Pinpoint the cell where the given text exists, returning its [x, y] midpoint coordinate. 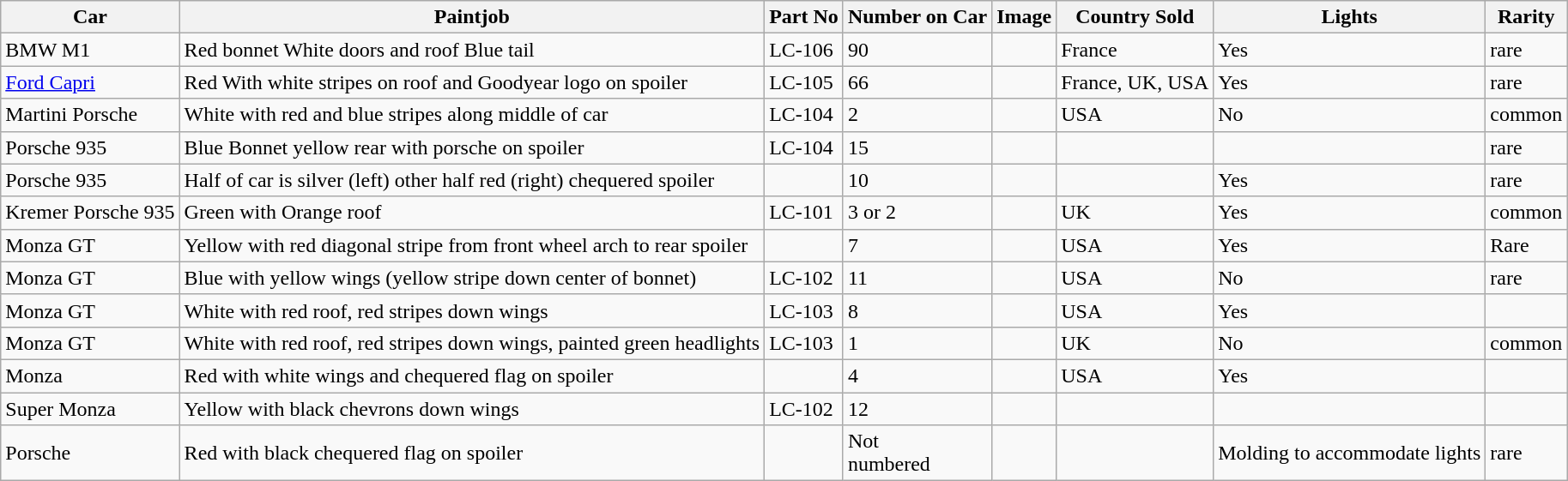
3 or 2 [917, 213]
White with red roof, red stripes down wings [472, 310]
Red with white wings and chequered flag on spoiler [472, 376]
France, UK, USA [1135, 82]
1 [917, 343]
LC-101 [804, 213]
11 [917, 278]
White with red and blue stripes along middle of car [472, 115]
Porsche [90, 453]
2 [917, 115]
Red With white stripes on roof and Goodyear logo on spoiler [472, 82]
Not numbered [917, 453]
66 [917, 82]
Super Monza [90, 409]
Green with Orange roof [472, 213]
Martini Porsche [90, 115]
Rarity [1526, 17]
Country Sold [1135, 17]
Half of car is silver (left) other half red (right) chequered spoiler [472, 180]
Yellow with black chevrons down wings [472, 409]
Paintjob [472, 17]
White with red roof, red stripes down wings, painted green headlights [472, 343]
Rare [1526, 245]
Red bonnet White doors and roof Blue tail [472, 50]
Number on Car [917, 17]
Lights [1349, 17]
Yellow with red diagonal stripe from front wheel arch to rear spoiler [472, 245]
Kremer Porsche 935 [90, 213]
Image [1025, 17]
Ford Capri [90, 82]
LC-106 [804, 50]
15 [917, 147]
8 [917, 310]
Car [90, 17]
4 [917, 376]
France [1135, 50]
12 [917, 409]
Blue with yellow wings (yellow stripe down center of bonnet) [472, 278]
BMW M1 [90, 50]
Part No [804, 17]
Blue Bonnet yellow rear with porsche on spoiler [472, 147]
90 [917, 50]
LC-105 [804, 82]
Molding to accommodate lights [1349, 453]
10 [917, 180]
7 [917, 245]
Monza [90, 376]
Red with black chequered flag on spoiler [472, 453]
